Identify which cell holds the provided text, then report its (x, y) central coordinate. 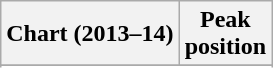
Chart (2013–14) (90, 34)
Peakposition (225, 34)
